For the text-containing cell, return its midpoint in [X, Y] coordinate format. 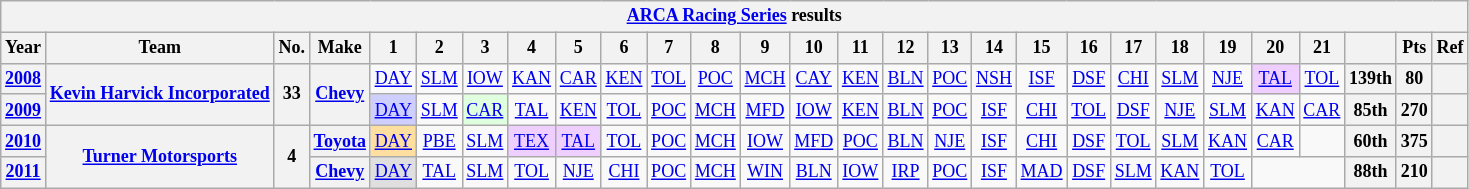
Pts [1414, 48]
No. [292, 48]
16 [1088, 48]
6 [624, 48]
Toyota [340, 140]
14 [994, 48]
18 [1180, 48]
270 [1414, 110]
210 [1414, 172]
CAY [814, 78]
Team [160, 48]
10 [814, 48]
MAD [1042, 172]
375 [1414, 140]
15 [1042, 48]
2009 [24, 110]
12 [906, 48]
Year [24, 48]
IRP [906, 172]
11 [861, 48]
ARCA Racing Series results [734, 16]
Make [340, 48]
NSH [994, 78]
33 [292, 94]
2 [439, 48]
9 [765, 48]
139th [1371, 78]
8 [715, 48]
5 [578, 48]
19 [1228, 48]
Ref [1450, 48]
1 [393, 48]
80 [1414, 78]
Turner Motorsports [160, 156]
21 [1322, 48]
13 [950, 48]
7 [669, 48]
PBE [439, 140]
WIN [765, 172]
2011 [24, 172]
TEX [532, 140]
88th [1371, 172]
20 [1275, 48]
17 [1133, 48]
2008 [24, 78]
85th [1371, 110]
3 [485, 48]
2010 [24, 140]
60th [1371, 140]
Kevin Harvick Incorporated [160, 94]
